Search for the cell housing the specified text and yield its [x, y] center coordinate. 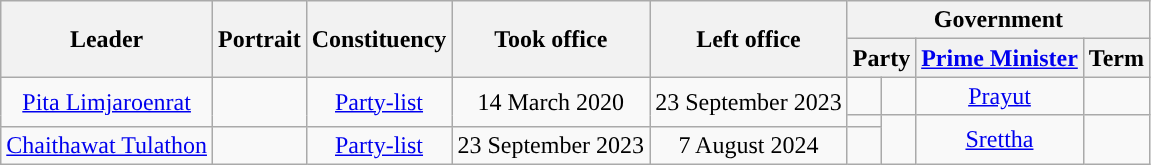
Prayut [1000, 96]
Portrait [259, 39]
Party [881, 58]
Prime Minister [1000, 58]
Took office [551, 39]
Leader [107, 39]
Srettha [1000, 140]
Government [998, 20]
7 August 2024 [749, 145]
Chaithawat Tulathon [107, 145]
Constituency [379, 39]
Pita Limjaroenrat [107, 102]
14 March 2020 [551, 102]
Term [1116, 58]
Left office [749, 39]
